Find where the given text appears and provide that cell's center as [x, y] coordinate. 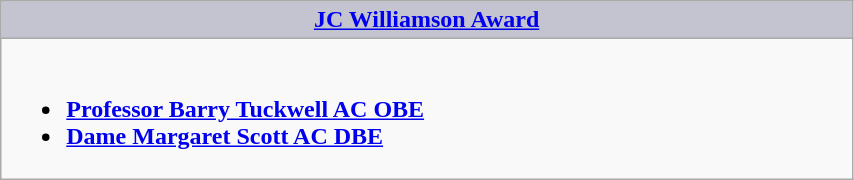
Professor Barry Tuckwell AC OBEDame Margaret Scott AC DBE [427, 109]
JC Williamson Award [427, 20]
